Provide the [X, Y] coordinate of the cell's center where the given text is located.  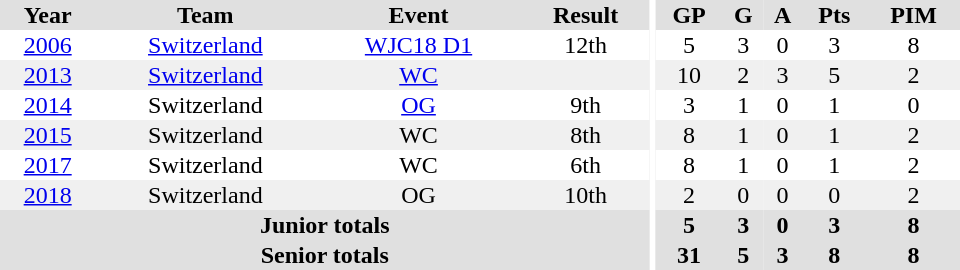
Team [205, 15]
G [744, 15]
10th [586, 195]
8th [586, 135]
A [783, 15]
Event [418, 15]
Result [586, 15]
WJC18 D1 [418, 45]
6th [586, 165]
GP [689, 15]
2015 [48, 135]
2013 [48, 75]
31 [689, 255]
2014 [48, 105]
2006 [48, 45]
Senior totals [325, 255]
PIM [914, 15]
2017 [48, 165]
Year [48, 15]
Pts [834, 15]
10 [689, 75]
12th [586, 45]
2018 [48, 195]
Junior totals [325, 225]
9th [586, 105]
